Output the [X, Y] coordinate of the center of the cell containing the given text.  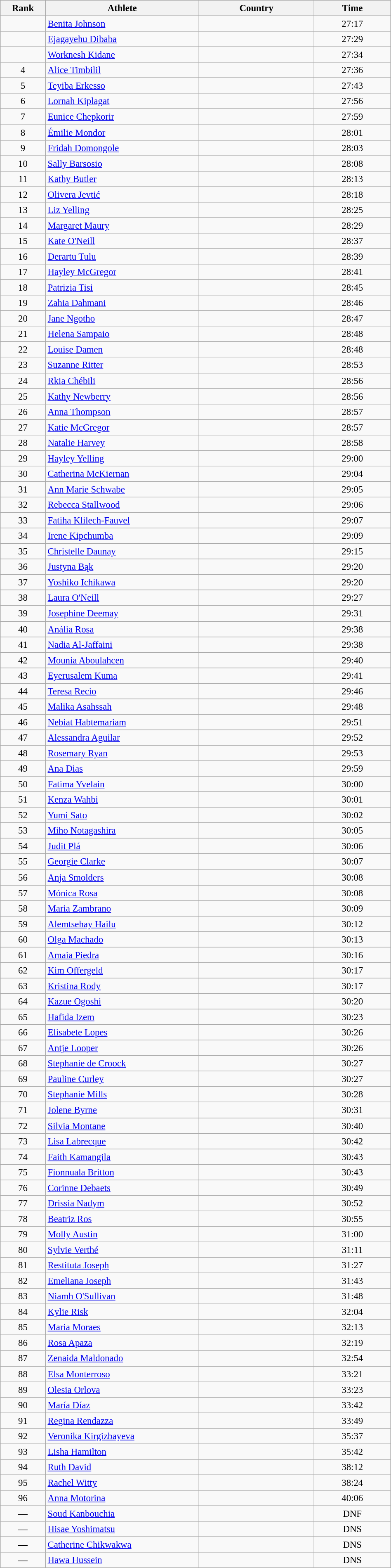
93 [23, 1452]
86 [23, 1343]
Ann Marie Schwabe [122, 489]
30:05 [352, 831]
29:48 [352, 707]
30 [23, 474]
Stephanie de Croock [122, 1063]
21 [23, 334]
38:12 [352, 1467]
Olga Machado [122, 940]
40:06 [352, 1498]
Hisae Yoshimatsu [122, 1529]
28:01 [352, 133]
96 [23, 1498]
68 [23, 1063]
Jane Ngotho [122, 319]
42 [23, 660]
28:13 [352, 179]
28:41 [352, 272]
78 [23, 1219]
95 [23, 1483]
74 [23, 1157]
27:59 [352, 117]
Helena Sampaio [122, 334]
Beatriz Ros [122, 1219]
87 [23, 1359]
30:02 [352, 815]
30:01 [352, 800]
88 [23, 1374]
Lornah Kiplagat [122, 101]
Margaret Maury [122, 225]
49 [23, 769]
31 [23, 489]
73 [23, 1141]
Mónica Rosa [122, 893]
48 [23, 753]
28:46 [352, 303]
Alessandra Aguilar [122, 738]
Lisa Labrecque [122, 1141]
Zenaida Maldonado [122, 1359]
Katie McGregor [122, 427]
35 [23, 552]
María Díaz [122, 1405]
Emeliana Joseph [122, 1281]
25 [23, 396]
27:17 [352, 24]
Irene Kipchumba [122, 536]
28:29 [352, 225]
37 [23, 583]
20 [23, 319]
33:21 [352, 1374]
30:06 [352, 846]
28 [23, 443]
11 [23, 179]
29:53 [352, 753]
79 [23, 1234]
Hayley McGregor [122, 272]
Antje Looper [122, 1048]
76 [23, 1188]
29:31 [352, 613]
83 [23, 1296]
31:00 [352, 1234]
Fridah Domongole [122, 148]
32:13 [352, 1327]
31:43 [352, 1281]
Eyerusalem Kuma [122, 675]
29:52 [352, 738]
Veronika Kirgizbayeva [122, 1436]
30:55 [352, 1219]
90 [23, 1405]
Kathy Newberry [122, 396]
33:23 [352, 1390]
Ruth David [122, 1467]
27 [23, 427]
33 [23, 521]
Yoshiko Ichikawa [122, 583]
72 [23, 1126]
29:59 [352, 769]
59 [23, 924]
32:04 [352, 1312]
30:16 [352, 955]
29:09 [352, 536]
Lisha Hamilton [122, 1452]
Athlete [122, 8]
Fatiha Klilech-Fauvel [122, 521]
27:29 [352, 39]
Anália Rosa [122, 629]
30:23 [352, 1017]
Molly Austin [122, 1234]
Derartu Tulu [122, 256]
31:48 [352, 1296]
Rosa Apaza [122, 1343]
29:27 [352, 598]
91 [23, 1421]
Maria Zambrano [122, 908]
Zahia Dahmani [122, 303]
Regina Rendazza [122, 1421]
30:28 [352, 1094]
Ana Dias [122, 769]
62 [23, 971]
Maria Moraes [122, 1327]
85 [23, 1327]
Miho Notagashira [122, 831]
69 [23, 1079]
Catherine Chikwakwa [122, 1545]
Fatima Yvelain [122, 784]
Fionnuala Britton [122, 1172]
Alice Timbilil [122, 70]
24 [23, 381]
Émilie Mondor [122, 133]
Kim Offergeld [122, 971]
30:20 [352, 1002]
19 [23, 303]
94 [23, 1467]
9 [23, 148]
39 [23, 613]
26 [23, 412]
Nadia Al-Jaffaini [122, 644]
Rkia Chébili [122, 381]
92 [23, 1436]
Hawa Hussein [122, 1560]
30:49 [352, 1188]
82 [23, 1281]
Olivera Jevtić [122, 194]
34 [23, 536]
58 [23, 908]
52 [23, 815]
Restituta Joseph [122, 1265]
36 [23, 567]
Rosemary Ryan [122, 753]
Anja Smolders [122, 877]
84 [23, 1312]
65 [23, 1017]
32 [23, 505]
53 [23, 831]
Laura O'Neill [122, 598]
Natalie Harvey [122, 443]
Malika Asahssah [122, 707]
29:00 [352, 458]
Rank [23, 8]
29:05 [352, 489]
Kate O'Neill [122, 241]
7 [23, 117]
56 [23, 877]
27:36 [352, 70]
28:58 [352, 443]
15 [23, 241]
Yumi Sato [122, 815]
30:12 [352, 924]
Georgie Clarke [122, 862]
Time [352, 8]
27:34 [352, 55]
30:00 [352, 784]
12 [23, 194]
55 [23, 862]
43 [23, 675]
31:11 [352, 1250]
Ejagayehu Dibaba [122, 39]
Kylie Risk [122, 1312]
Catherina McKiernan [122, 474]
Christelle Daunay [122, 552]
64 [23, 1002]
71 [23, 1110]
Hafida Izem [122, 1017]
14 [23, 225]
5 [23, 86]
Eunice Chepkorir [122, 117]
Justyna Bąk [122, 567]
Teyiba Erkesso [122, 86]
Kazue Ogoshi [122, 1002]
29:04 [352, 474]
38:24 [352, 1483]
30:07 [352, 862]
13 [23, 210]
75 [23, 1172]
Elsa Monterroso [122, 1374]
Olesia Orlova [122, 1390]
31:27 [352, 1265]
8 [23, 133]
46 [23, 722]
28:37 [352, 241]
Patrizia Tisi [122, 288]
23 [23, 365]
57 [23, 893]
Drissia Nadym [122, 1203]
28:53 [352, 365]
4 [23, 70]
Rebecca Stallwood [122, 505]
Alemtsehay Hailu [122, 924]
27:43 [352, 86]
Country [257, 8]
6 [23, 101]
30:52 [352, 1203]
Sylvie Verthé [122, 1250]
Pauline Curley [122, 1079]
30:13 [352, 940]
Rachel Witty [122, 1483]
DNF [352, 1514]
70 [23, 1094]
28:18 [352, 194]
Mounia Aboulahcen [122, 660]
60 [23, 940]
29:41 [352, 675]
Nebiat Habtemariam [122, 722]
66 [23, 1033]
Josephine Deemay [122, 613]
Judit Plá [122, 846]
Silvia Montane [122, 1126]
29:07 [352, 521]
63 [23, 986]
29:40 [352, 660]
45 [23, 707]
Faith Kamangila [122, 1157]
Jolene Byrne [122, 1110]
Amaia Piedra [122, 955]
33:42 [352, 1405]
Sally Barsosio [122, 163]
Suzanne Ritter [122, 365]
28:39 [352, 256]
17 [23, 272]
44 [23, 691]
Teresa Recio [122, 691]
29:15 [352, 552]
28:03 [352, 148]
Hayley Yelling [122, 458]
10 [23, 163]
77 [23, 1203]
30:42 [352, 1141]
22 [23, 350]
81 [23, 1265]
29:51 [352, 722]
29:46 [352, 691]
67 [23, 1048]
Louise Damen [122, 350]
Niamh O'Sullivan [122, 1296]
32:54 [352, 1359]
35:37 [352, 1436]
29:06 [352, 505]
54 [23, 846]
18 [23, 288]
89 [23, 1390]
Kristina Rody [122, 986]
38 [23, 598]
33:49 [352, 1421]
80 [23, 1250]
Liz Yelling [122, 210]
32:19 [352, 1343]
30:31 [352, 1110]
Elisabete Lopes [122, 1033]
Kathy Butler [122, 179]
Anna Motorina [122, 1498]
61 [23, 955]
27:56 [352, 101]
Worknesh Kidane [122, 55]
28:45 [352, 288]
Soud Kanbouchia [122, 1514]
35:42 [352, 1452]
51 [23, 800]
Anna Thompson [122, 412]
50 [23, 784]
Kenza Wahbi [122, 800]
Corinne Debaets [122, 1188]
28:08 [352, 163]
Benita Johnson [122, 24]
29 [23, 458]
30:40 [352, 1126]
30:09 [352, 908]
41 [23, 644]
Stephanie Mills [122, 1094]
47 [23, 738]
40 [23, 629]
16 [23, 256]
28:47 [352, 319]
28:25 [352, 210]
